Provide the (x, y) coordinate of the cell's center where the given text is located.  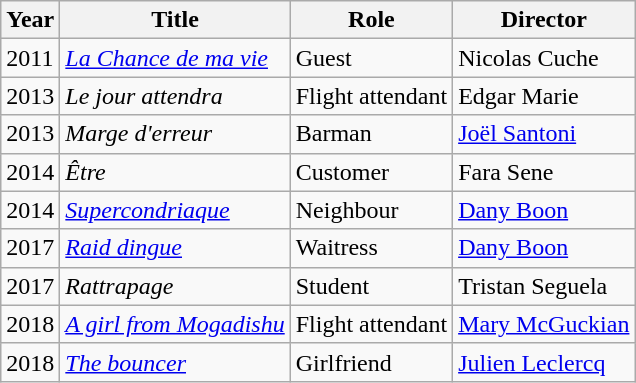
Supercondriaque (175, 210)
Girlfriend (371, 362)
Mary McGuckian (544, 324)
Edgar Marie (544, 96)
Fara Sene (544, 172)
Rattrapage (175, 286)
A girl from Mogadishu (175, 324)
Barman (371, 134)
Year (30, 20)
Director (544, 20)
Tristan Seguela (544, 286)
Student (371, 286)
Guest (371, 58)
La Chance de ma vie (175, 58)
The bouncer (175, 362)
Le jour attendra (175, 96)
2011 (30, 58)
Role (371, 20)
Être (175, 172)
Raid dingue (175, 248)
Title (175, 20)
Joël Santoni (544, 134)
Nicolas Cuche (544, 58)
Julien Leclercq (544, 362)
Marge d'erreur (175, 134)
Customer (371, 172)
Waitress (371, 248)
Neighbour (371, 210)
